Return the (X, Y) coordinate for the center point of the cell that contains the specified text.  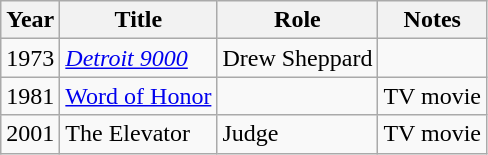
2001 (30, 134)
Notes (432, 20)
Role (298, 20)
Year (30, 20)
Title (138, 20)
Judge (298, 134)
Drew Sheppard (298, 58)
The Elevator (138, 134)
1981 (30, 96)
Detroit 9000 (138, 58)
1973 (30, 58)
Word of Honor (138, 96)
